Return the [x, y] coordinate for the center point of the cell that contains the specified text.  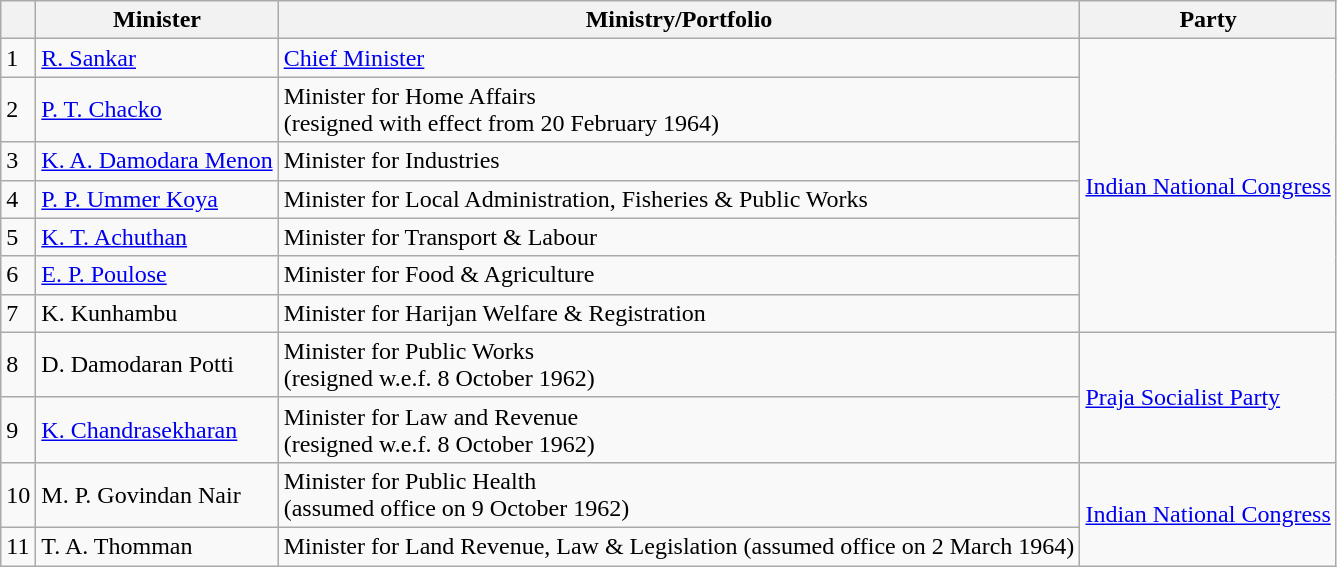
P. T. Chacko [157, 110]
10 [18, 494]
E. P. Poulose [157, 275]
Minister for Public Works(resigned w.e.f. 8 October 1962) [679, 364]
R. Sankar [157, 58]
3 [18, 161]
Minister for Local Administration, Fisheries & Public Works [679, 199]
7 [18, 313]
D. Damodaran Potti [157, 364]
Chief Minister [679, 58]
Minister for Public Health(assumed office on 9 October 1962) [679, 494]
Party [1208, 20]
11 [18, 546]
Minister [157, 20]
K. Chandrasekharan [157, 430]
K. A. Damodara Menon [157, 161]
Minister for Industries [679, 161]
T. A. Thomman [157, 546]
Minister for Home Affairs(resigned with effect from 20 February 1964) [679, 110]
1 [18, 58]
8 [18, 364]
M. P. Govindan Nair [157, 494]
K. Kunhambu [157, 313]
6 [18, 275]
Praja Socialist Party [1208, 397]
9 [18, 430]
2 [18, 110]
Minister for Law and Revenue(resigned w.e.f. 8 October 1962) [679, 430]
Minister for Transport & Labour [679, 237]
P. P. Ummer Koya [157, 199]
Minister for Harijan Welfare & Registration [679, 313]
Ministry/Portfolio [679, 20]
Minister for Land Revenue, Law & Legislation (assumed office on 2 March 1964) [679, 546]
4 [18, 199]
K. T. Achuthan [157, 237]
Minister for Food & Agriculture [679, 275]
5 [18, 237]
